From the cell containing the given text, extract its center point as [X, Y] coordinate. 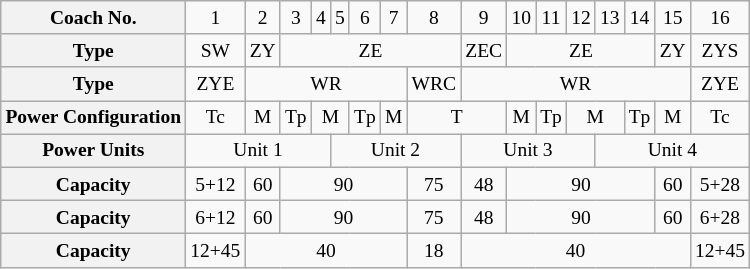
5+12 [216, 184]
13 [610, 18]
ZEC [484, 50]
4 [320, 18]
10 [522, 18]
2 [262, 18]
Unit 2 [395, 150]
5 [340, 18]
WRC [434, 84]
7 [394, 18]
SW [216, 50]
11 [552, 18]
Unit 1 [258, 150]
3 [296, 18]
5+28 [720, 184]
Unit 4 [672, 150]
T [457, 118]
6 [364, 18]
6+12 [216, 216]
15 [672, 18]
9 [484, 18]
Power Units [94, 150]
18 [434, 250]
6+28 [720, 216]
1 [216, 18]
8 [434, 18]
ZYS [720, 50]
Power Configuration [94, 118]
14 [640, 18]
16 [720, 18]
12 [582, 18]
Unit 3 [528, 150]
Coach No. [94, 18]
